Output the (x, y) coordinate of the center of the cell containing the given text.  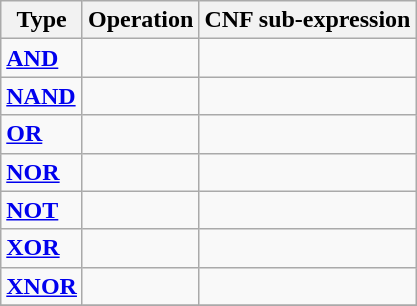
NOR (42, 172)
XNOR (42, 286)
NAND (42, 96)
AND (42, 58)
CNF sub-expression (308, 20)
NOT (42, 210)
Type (42, 20)
OR (42, 134)
XOR (42, 248)
Operation (140, 20)
